Detect which cell encompasses the target text, then output its [x, y] center coordinate. 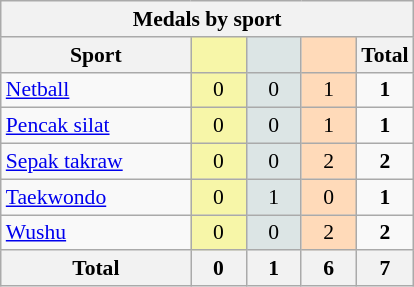
Netball [96, 90]
Sepak takraw [96, 162]
Medals by sport [208, 19]
7 [384, 269]
Sport [96, 55]
Pencak silat [96, 126]
6 [328, 269]
Taekwondo [96, 197]
Wushu [96, 233]
